From the cell containing the given text, extract its center point as (x, y) coordinate. 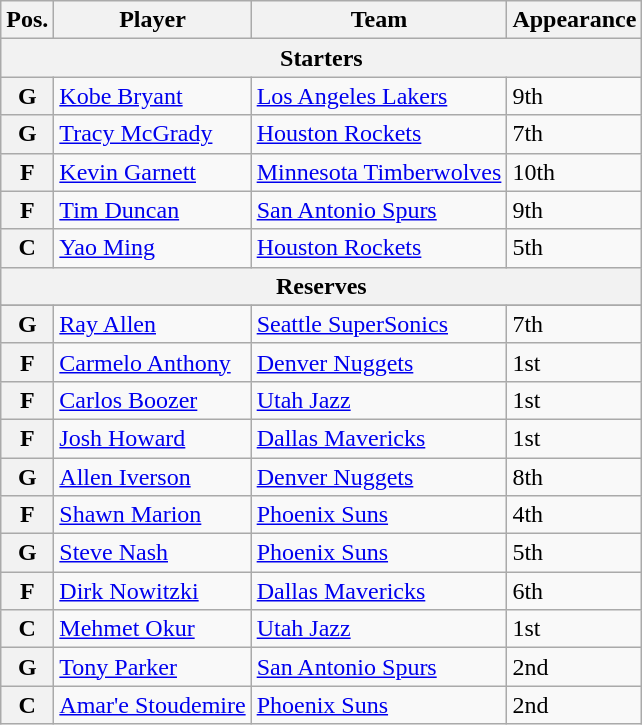
Starters (322, 58)
Shawn Marion (152, 515)
8th (574, 477)
Minnesota Timberwolves (379, 172)
Amar'e Stoudemire (152, 705)
Kevin Garnett (152, 172)
Allen Iverson (152, 477)
Team (379, 20)
Tracy McGrady (152, 134)
Tony Parker (152, 667)
Appearance (574, 20)
Seattle SuperSonics (379, 324)
Dirk Nowitzki (152, 591)
10th (574, 172)
Player (152, 20)
Reserves (322, 286)
Yao Ming (152, 248)
Carmelo Anthony (152, 362)
Carlos Boozer (152, 400)
Mehmet Okur (152, 629)
Ray Allen (152, 324)
Kobe Bryant (152, 96)
Steve Nash (152, 553)
Tim Duncan (152, 210)
Pos. (28, 20)
6th (574, 591)
4th (574, 515)
Josh Howard (152, 438)
Los Angeles Lakers (379, 96)
